Provide the [x, y] coordinate of the cell's center where the given text is located.  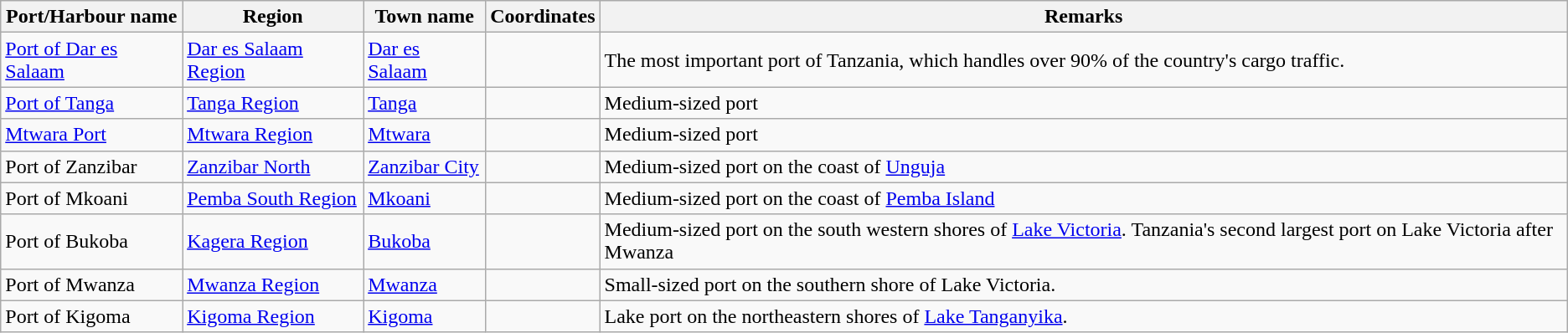
Zanzibar City [425, 166]
Kigoma [425, 316]
Port of Mkoani [92, 198]
Region [273, 17]
Port of Tanga [92, 103]
Port of Kigoma [92, 316]
Lake port on the northeastern shores of Lake Tanganyika. [1084, 316]
Dar es Salaam Region [273, 60]
Small-sized port on the southern shore of Lake Victoria. [1084, 284]
Mtwara [425, 135]
Port of Zanzibar [92, 166]
Port of Mwanza [92, 284]
Remarks [1084, 17]
Port/Harbour name [92, 17]
Bukoba [425, 241]
Mwanza [425, 284]
Mwanza Region [273, 284]
Medium-sized port on the south western shores of Lake Victoria. Tanzania's second largest port on Lake Victoria after Mwanza [1084, 241]
Kigoma Region [273, 316]
Kagera Region [273, 241]
Dar es Salaam [425, 60]
Mkoani [425, 198]
Mtwara Region [273, 135]
Medium-sized port on the coast of Unguja [1084, 166]
Tanga [425, 103]
Town name [425, 17]
Port of Dar es Salaam [92, 60]
Tanga Region [273, 103]
The most important port of Tanzania, which handles over 90% of the country's cargo traffic. [1084, 60]
Pemba South Region [273, 198]
Mtwara Port [92, 135]
Zanzibar North [273, 166]
Coordinates [543, 17]
Port of Bukoba [92, 241]
Medium-sized port on the coast of Pemba Island [1084, 198]
